Output the (x, y) coordinate of the center of the cell containing the given text.  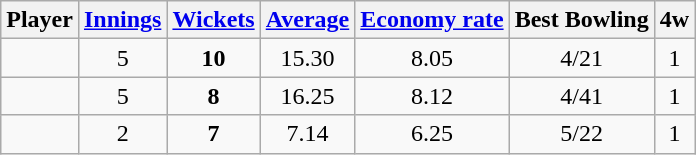
2 (122, 134)
8.12 (432, 96)
10 (214, 58)
Best Bowling (582, 20)
8 (214, 96)
Innings (122, 20)
Economy rate (432, 20)
5/22 (582, 134)
7.14 (308, 134)
4/41 (582, 96)
7 (214, 134)
Wickets (214, 20)
4/21 (582, 58)
Average (308, 20)
16.25 (308, 96)
6.25 (432, 134)
8.05 (432, 58)
4w (674, 20)
Player (40, 20)
15.30 (308, 58)
